Return the [X, Y] coordinate for the center point of the cell that contains the specified text.  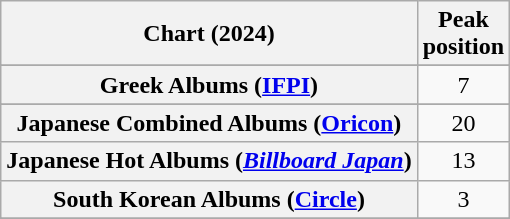
Japanese Combined Albums (Oricon) [209, 123]
South Korean Albums (Circle) [209, 199]
Japanese Hot Albums (Billboard Japan) [209, 161]
13 [463, 161]
20 [463, 123]
Chart (2024) [209, 34]
3 [463, 199]
Peakposition [463, 34]
Greek Albums (IFPI) [209, 85]
7 [463, 85]
